Find where the given text appears and provide that cell's center as [x, y] coordinate. 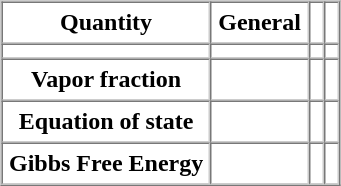
General [260, 23]
Gibbs Free Energy [106, 163]
Vapor fraction [106, 79]
Quantity [106, 23]
Equation of state [106, 121]
